Scan for the cell matching the given text and deliver its (x, y) coordinate at center. 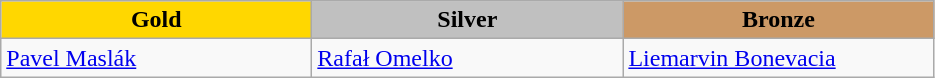
Silver (468, 20)
Rafał Omelko (468, 58)
Liemarvin Bonevacia (778, 58)
Gold (156, 20)
Pavel Maslák (156, 58)
Bronze (778, 20)
